Determine the (x, y) coordinate at the center of the cell enclosing the given text.  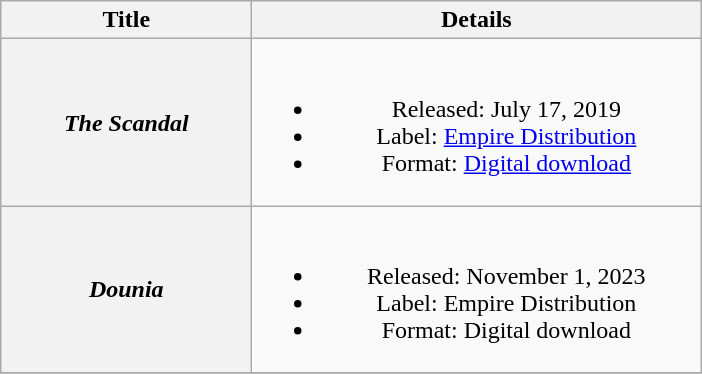
Released: July 17, 2019Label: Empire DistributionFormat: Digital download (476, 122)
Released: November 1, 2023Label: Empire DistributionFormat: Digital download (476, 290)
Dounia (126, 290)
Title (126, 20)
The Scandal (126, 122)
Details (476, 20)
